Pinpoint the cell where the given text exists, returning its [X, Y] midpoint coordinate. 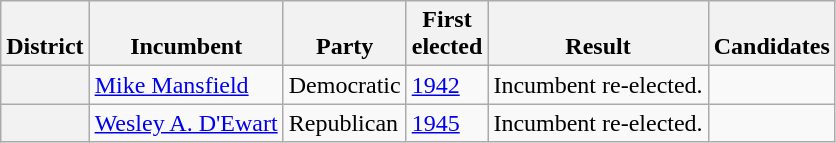
Candidates [772, 34]
Firstelected [447, 34]
Democratic [344, 85]
District [45, 34]
Incumbent [186, 34]
Mike Mansfield [186, 85]
Result [598, 34]
Party [344, 34]
1942 [447, 85]
Wesley A. D'Ewart [186, 123]
1945 [447, 123]
Republican [344, 123]
